Return the (X, Y) coordinate for the center point of the cell that contains the specified text.  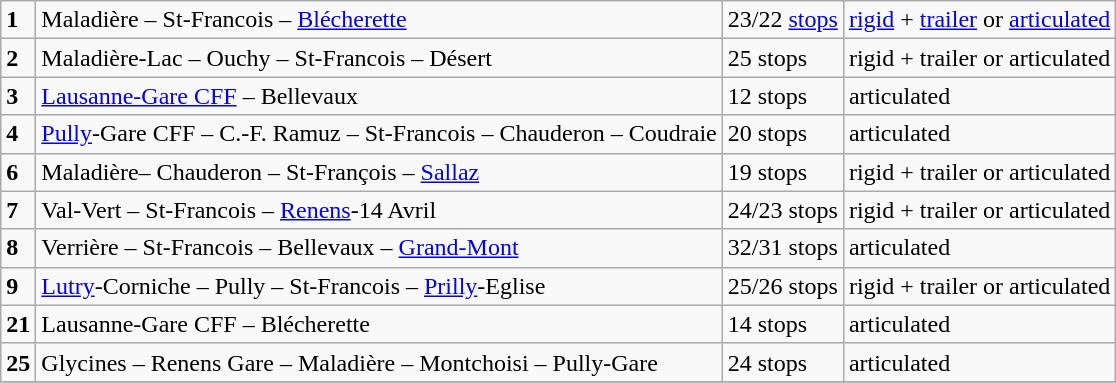
Maladière – St-Francois – Blécherette (379, 20)
Maladière– Chauderon – St-François – Sallaz (379, 172)
21 (18, 324)
25/26 stops (782, 286)
24 stops (782, 362)
6 (18, 172)
8 (18, 248)
Verrière – St-Francois – Bellevaux – Grand-Mont (379, 248)
9 (18, 286)
25 (18, 362)
25 stops (782, 58)
24/23 stops (782, 210)
Pully-Gare CFF – C.-F. Ramuz – St-Francois – Chauderon – Coudraie (379, 134)
Lausanne-Gare CFF – Blécherette (379, 324)
1 (18, 20)
Lutry-Corniche – Pully – St-Francois – Prilly-Eglise (379, 286)
Val-Vert – St-Francois – Renens-14 Avril (379, 210)
Lausanne-Gare CFF – Bellevaux (379, 96)
2 (18, 58)
32/31 stops (782, 248)
19 stops (782, 172)
3 (18, 96)
Glycines – Renens Gare – Maladière – Montchoisi – Pully-Gare (379, 362)
23/22 stops (782, 20)
7 (18, 210)
Maladière-Lac – Ouchy – St-Francois – Désert (379, 58)
20 stops (782, 134)
4 (18, 134)
14 stops (782, 324)
12 stops (782, 96)
